Determine the (x, y) coordinate at the center of the cell enclosing the given text.  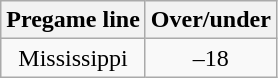
Over/under (210, 20)
–18 (210, 58)
Mississippi (74, 58)
Pregame line (74, 20)
